For the text-containing cell, return its midpoint in (X, Y) coordinate format. 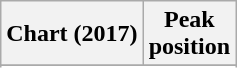
Chart (2017) (72, 34)
Peakposition (189, 34)
